Find where the given text appears and provide that cell's center as (X, Y) coordinate. 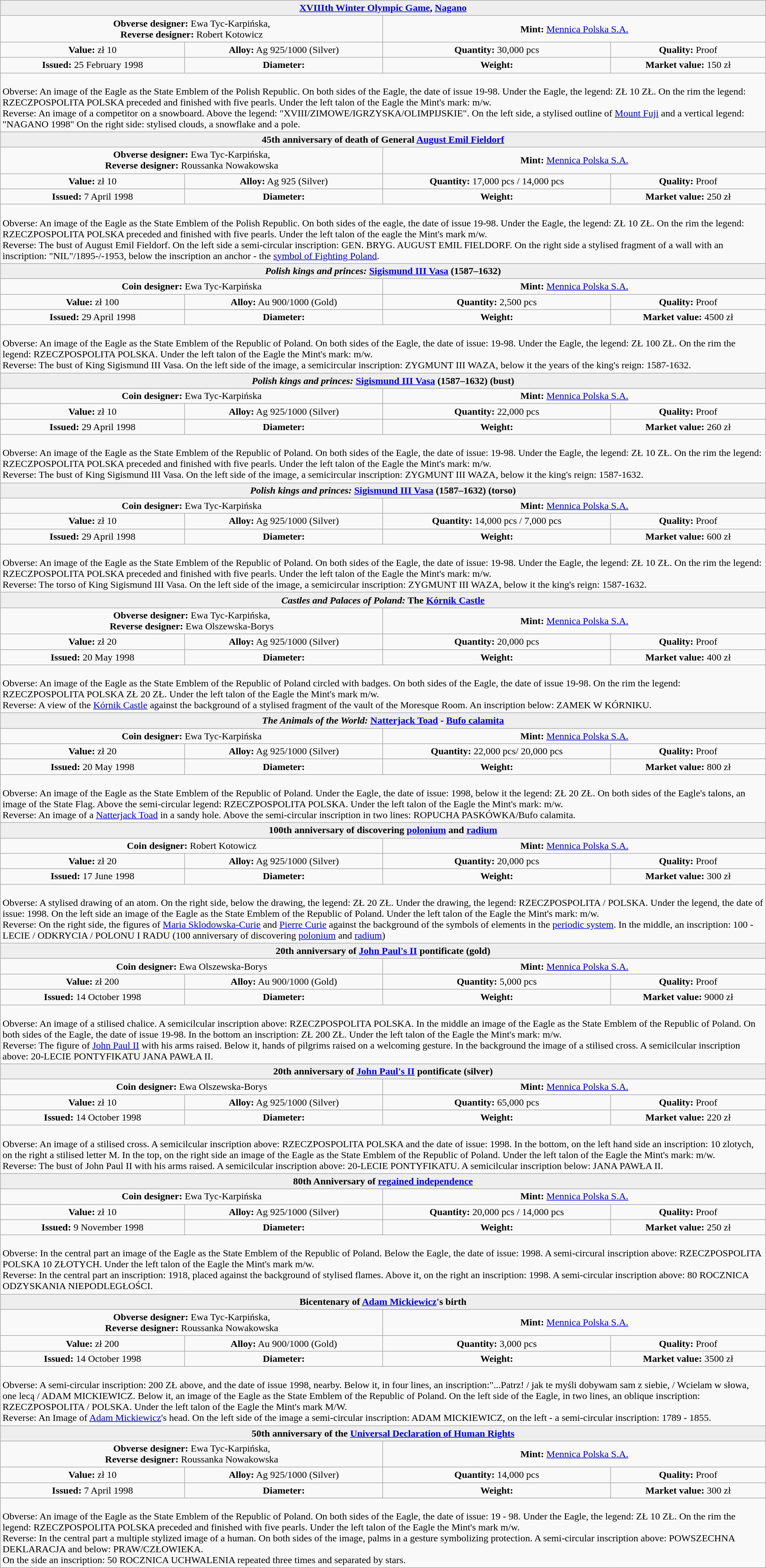
20th anniversary of John Paul's II pontificate (gold) (383, 951)
The Animals of the World: Natterjack Toad - Bufo calamita (383, 721)
Castles and Palaces of Poland: The Kórnik Castle (383, 600)
80th Anniversary of regained independence (383, 1181)
Coin designer: Robert Kotowicz (191, 846)
Market value: 4500 zł (688, 317)
Quantity: 14,000 pcs (497, 1475)
100th anniversary of discovering polonium and radium (383, 830)
Quantity: 65,000 pcs (497, 1102)
Obverse designer: Ewa Tyc-Karpińska, Reverse designer: Robert Kotowicz (191, 29)
Issued: 9 November 1998 (93, 1227)
Quantity: 2,500 pcs (497, 302)
Value: zł 100 (93, 302)
20th anniversary of John Paul's II pontificate (silver) (383, 1072)
Quantity: 5,000 pcs (497, 981)
Polish kings and princes: Sigismund III Vasa (1587–1632) (torso) (383, 490)
Alloy: Ag 925 (Silver) (284, 181)
Market value: 260 zł (688, 427)
Quantity: 3,000 pcs (497, 1343)
50th anniversary of the Universal Declaration of Human Rights (383, 1433)
Bicentenary of Adam Mickiewicz's birth (383, 1302)
Market value: 600 zł (688, 536)
Issued: 25 February 1998 (93, 65)
Quantity: 17,000 pcs / 14,000 pcs (497, 181)
Issued: 17 June 1998 (93, 876)
Polish kings and princes: Sigismund III Vasa (1587–1632) (383, 271)
Quantity: 14,000 pcs / 7,000 pcs (497, 521)
Market value: 9000 zł (688, 997)
Polish kings and princes: Sigismund III Vasa (1587–1632) (bust) (383, 381)
Market value: 800 zł (688, 767)
Quantity: 20,000 pcs / 14,000 pcs (497, 1212)
Market value: 3500 zł (688, 1359)
Quantity: 22,000 pcs (497, 412)
Obverse designer: Ewa Tyc-Karpińska, Reverse designer: Ewa Olszewska-Borys (191, 621)
XVIIIth Winter Olympic Game, Nagano (383, 8)
Quantity: 30,000 pcs (497, 50)
Market value: 220 zł (688, 1118)
Quantity: 22,000 pcs/ 20,000 pcs (497, 751)
Market value: 400 zł (688, 657)
Market value: 150 zł (688, 65)
45th anniversary of death of General August Emil Fieldorf (383, 139)
